Scan for the cell matching the given text and deliver its [x, y] coordinate at center. 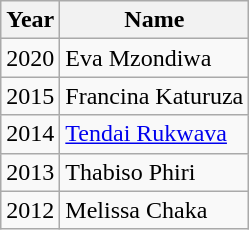
2013 [30, 172]
Eva Mzondiwa [154, 58]
Name [154, 20]
Francina Katuruza [154, 96]
2015 [30, 96]
Melissa Chaka [154, 210]
2014 [30, 134]
Thabiso Phiri [154, 172]
Year [30, 20]
2012 [30, 210]
2020 [30, 58]
Tendai Rukwava [154, 134]
